Locate the cell with the specified text and output its (X, Y) center coordinate. 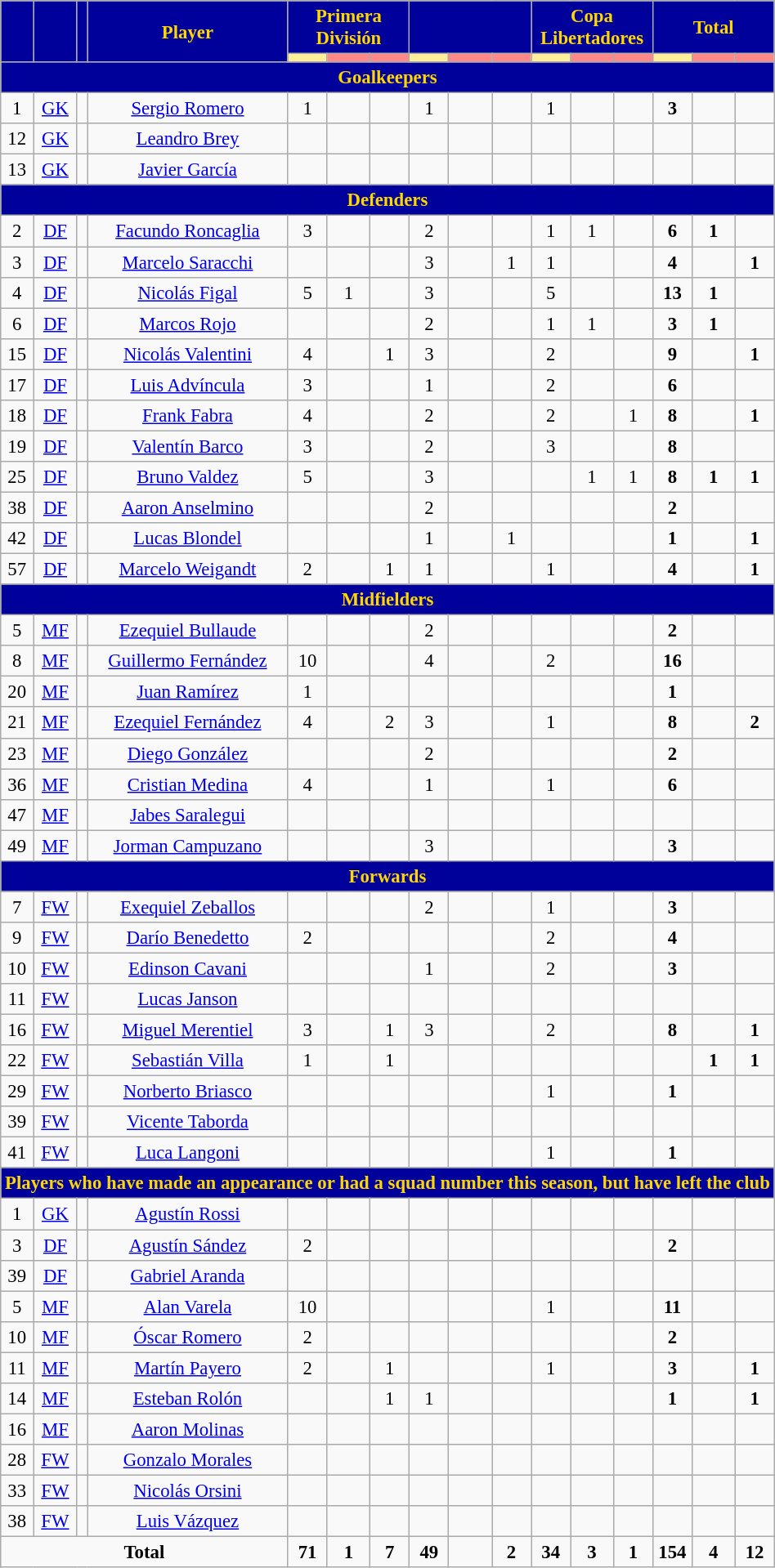
Midfielders (387, 600)
41 (17, 1153)
36 (17, 784)
Players who have made an appearance or had a squad number this season, but have left the club (387, 1184)
34 (551, 1552)
Vicente Taborda (188, 1122)
Nicolás Figal (188, 293)
Player (188, 31)
154 (672, 1552)
29 (17, 1092)
20 (17, 692)
Luis Vázquez (188, 1521)
57 (17, 570)
21 (17, 723)
Esteban Rolón (188, 1399)
Aaron Anselmino (188, 507)
18 (17, 416)
Goalkeepers (387, 78)
Marcelo Saracchi (188, 262)
19 (17, 446)
Gabriel Aranda (188, 1275)
Juan Ramírez (188, 692)
Nicolás Valentini (188, 354)
33 (17, 1490)
Primera División (348, 28)
Ezequiel Bullaude (188, 631)
Luis Advíncula (188, 385)
14 (17, 1399)
Miguel Merentiel (188, 1030)
Agustín Sández (188, 1245)
Norberto Briasco (188, 1092)
17 (17, 385)
Sebastián Villa (188, 1061)
Marcelo Weigandt (188, 570)
Cristian Medina (188, 784)
Jorman Campuzano (188, 846)
Marcos Rojo (188, 324)
Luca Langoni (188, 1153)
Edinson Cavani (188, 968)
Diego González (188, 753)
Nicolás Orsini (188, 1490)
22 (17, 1061)
Copa Libertadores (592, 28)
Óscar Romero (188, 1337)
Javier García (188, 170)
Lucas Blondel (188, 538)
25 (17, 477)
Valentín Barco (188, 446)
Bruno Valdez (188, 477)
71 (307, 1552)
Jabes Saralegui (188, 815)
Sergio Romero (188, 109)
23 (17, 753)
Forwards (387, 877)
15 (17, 354)
Exequiel Zeballos (188, 907)
Agustín Rossi (188, 1214)
Lucas Janson (188, 999)
Defenders (387, 200)
47 (17, 815)
Alan Varela (188, 1307)
Guillermo Fernández (188, 661)
Leandro Brey (188, 139)
28 (17, 1460)
Aaron Molinas (188, 1429)
42 (17, 538)
Frank Fabra (188, 416)
Martín Payero (188, 1368)
Ezequiel Fernández (188, 723)
Darío Benedetto (188, 938)
Gonzalo Morales (188, 1460)
Facundo Roncaglia (188, 231)
